Capture the cell that displays the provided text and extract its [X, Y] central coordinate. 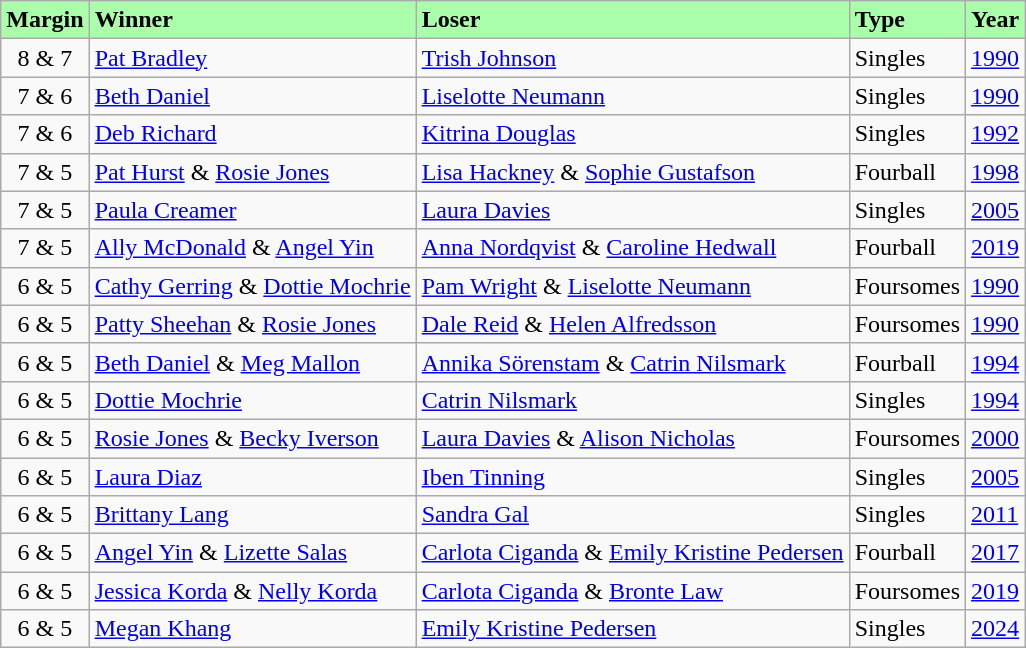
Iben Tinning [632, 477]
Pat Bradley [252, 58]
Year [996, 20]
Trish Johnson [632, 58]
Liselotte Neumann [632, 96]
Paula Creamer [252, 210]
Megan Khang [252, 629]
Angel Yin & Lizette Salas [252, 553]
Rosie Jones & Becky Iverson [252, 438]
2017 [996, 553]
Pam Wright & Liselotte Neumann [632, 286]
Dale Reid & Helen Alfredsson [632, 324]
Sandra Gal [632, 515]
Cathy Gerring & Dottie Mochrie [252, 286]
2000 [996, 438]
Emily Kristine Pedersen [632, 629]
Carlota Ciganda & Emily Kristine Pedersen [632, 553]
Laura Davies [632, 210]
Anna Nordqvist & Caroline Hedwall [632, 248]
Carlota Ciganda & Bronte Law [632, 591]
Brittany Lang [252, 515]
Pat Hurst & Rosie Jones [252, 172]
Catrin Nilsmark [632, 400]
Laura Davies & Alison Nicholas [632, 438]
Kitrina Douglas [632, 134]
Dottie Mochrie [252, 400]
Patty Sheehan & Rosie Jones [252, 324]
2024 [996, 629]
Ally McDonald & Angel Yin [252, 248]
Loser [632, 20]
Jessica Korda & Nelly Korda [252, 591]
Annika Sörenstam & Catrin Nilsmark [632, 362]
8 & 7 [45, 58]
1998 [996, 172]
Beth Daniel [252, 96]
Lisa Hackney & Sophie Gustafson [632, 172]
Type [907, 20]
Winner [252, 20]
Beth Daniel & Meg Mallon [252, 362]
2011 [996, 515]
Laura Diaz [252, 477]
Deb Richard [252, 134]
1992 [996, 134]
Margin [45, 20]
